Determine the [x, y] coordinate at the center of the cell enclosing the given text.  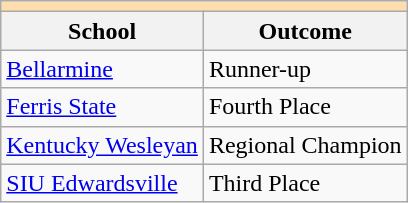
School [102, 31]
Bellarmine [102, 69]
Regional Champion [305, 145]
Fourth Place [305, 107]
Ferris State [102, 107]
SIU Edwardsville [102, 183]
Kentucky Wesleyan [102, 145]
Outcome [305, 31]
Third Place [305, 183]
Runner-up [305, 69]
